Extract the (x, y) coordinate from the center of the cell holding the provided text.  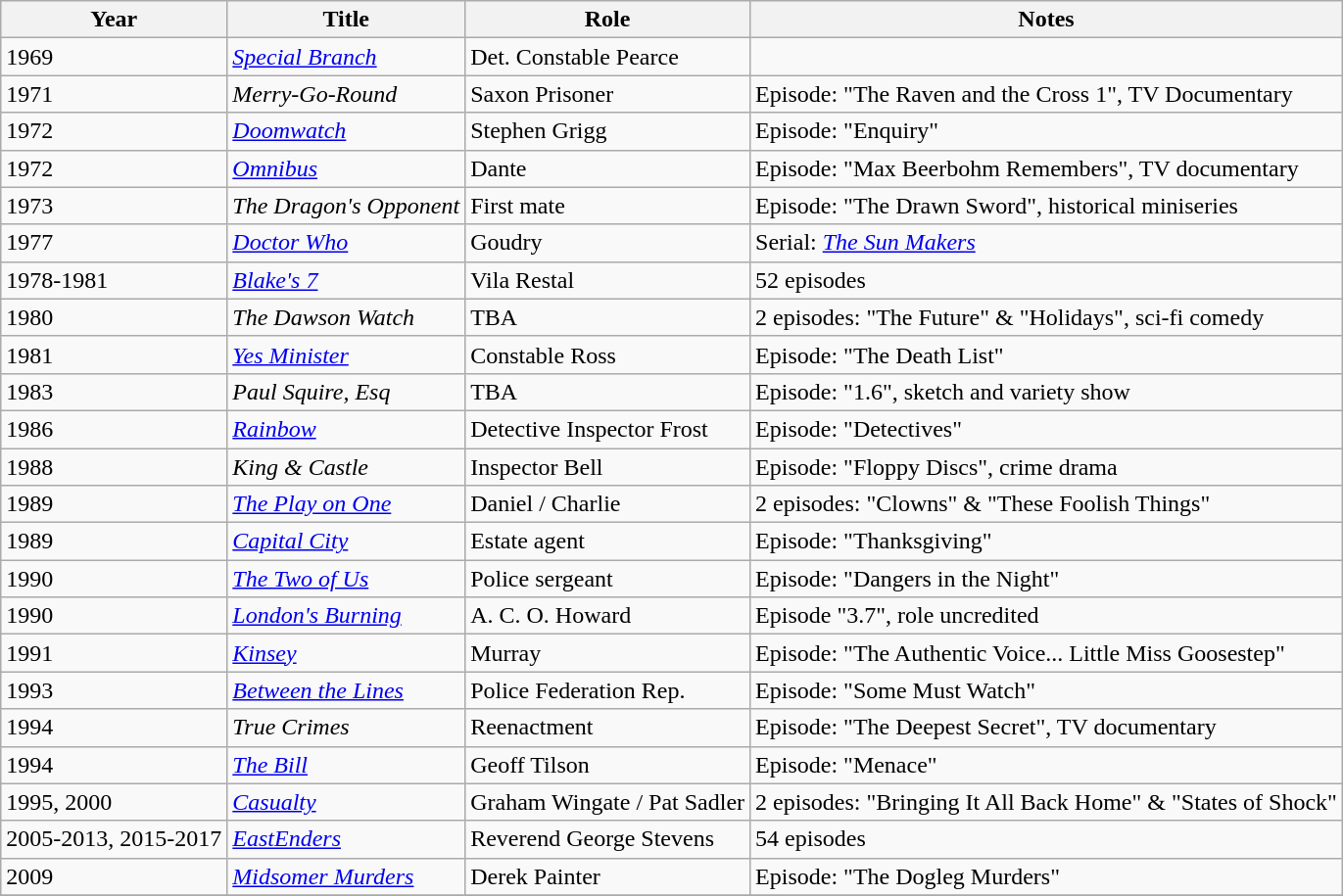
2 episodes: "Bringing It All Back Home" & "States of Shock" (1046, 802)
Police Federation Rep. (607, 690)
1988 (114, 467)
2 episodes: "The Future" & "Holidays", sci-fi comedy (1046, 317)
Inspector Bell (607, 467)
Episode: "The Raven and the Cross 1", TV Documentary (1046, 94)
Between the Lines (347, 690)
1973 (114, 206)
Year (114, 20)
Constable Ross (607, 354)
Notes (1046, 20)
First mate (607, 206)
Episode: "The Drawn Sword", historical miniseries (1046, 206)
The Play on One (347, 504)
Vila Restal (607, 280)
1978-1981 (114, 280)
London's Burning (347, 616)
Episode: "The Authentic Voice... Little Miss Goosestep" (1046, 653)
Doomwatch (347, 131)
Blake's 7 (347, 280)
Special Branch (347, 57)
Det. Constable Pearce (607, 57)
Episode: "Some Must Watch" (1046, 690)
Detective Inspector Frost (607, 429)
1971 (114, 94)
1991 (114, 653)
True Crimes (347, 728)
Omnibus (347, 168)
1995, 2000 (114, 802)
Episode: "Enquiry" (1046, 131)
Paul Squire, Esq (347, 392)
52 episodes (1046, 280)
Episode: "Menace" (1046, 765)
2009 (114, 876)
Reenactment (607, 728)
1986 (114, 429)
Episode: "Max Beerbohm Remembers", TV documentary (1046, 168)
Derek Painter (607, 876)
Doctor Who (347, 243)
King & Castle (347, 467)
Police sergeant (607, 579)
1981 (114, 354)
A. C. O. Howard (607, 616)
Dante (607, 168)
Serial: The Sun Makers (1046, 243)
Merry-Go-Round (347, 94)
Daniel / Charlie (607, 504)
1980 (114, 317)
Episode: "Detectives" (1046, 429)
Episode: "Floppy Discs", crime drama (1046, 467)
Role (607, 20)
Stephen Grigg (607, 131)
Episode: "1.6", sketch and variety show (1046, 392)
54 episodes (1046, 839)
Episode: "The Dogleg Murders" (1046, 876)
Estate agent (607, 542)
Yes Minister (347, 354)
Episode "3.7", role uncredited (1046, 616)
Midsomer Murders (347, 876)
Episode: "Dangers in the Night" (1046, 579)
1969 (114, 57)
Murray (607, 653)
Capital City (347, 542)
Episode: "The Deepest Secret", TV documentary (1046, 728)
Geoff Tilson (607, 765)
Reverend George Stevens (607, 839)
The Dawson Watch (347, 317)
Casualty (347, 802)
2 episodes: "Clowns" & "These Foolish Things" (1046, 504)
The Bill (347, 765)
Saxon Prisoner (607, 94)
1977 (114, 243)
1993 (114, 690)
Kinsey (347, 653)
1983 (114, 392)
Episode: "Thanksgiving" (1046, 542)
The Dragon's Opponent (347, 206)
Episode: "The Death List" (1046, 354)
Graham Wingate / Pat Sadler (607, 802)
Title (347, 20)
2005-2013, 2015-2017 (114, 839)
Goudry (607, 243)
EastEnders (347, 839)
Rainbow (347, 429)
The Two of Us (347, 579)
